Capture the cell that displays the provided text and extract its [x, y] central coordinate. 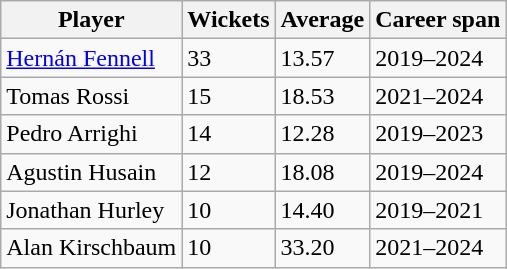
13.57 [322, 58]
12.28 [322, 134]
33 [228, 58]
15 [228, 96]
Wickets [228, 20]
Tomas Rossi [92, 96]
Agustin Husain [92, 172]
Jonathan Hurley [92, 210]
Hernán Fennell [92, 58]
18.53 [322, 96]
Pedro Arrighi [92, 134]
18.08 [322, 172]
2019–2023 [438, 134]
Alan Kirschbaum [92, 248]
14 [228, 134]
Average [322, 20]
Career span [438, 20]
Player [92, 20]
14.40 [322, 210]
12 [228, 172]
2019–2021 [438, 210]
33.20 [322, 248]
